Provide the [X, Y] coordinate of the cell's center where the given text is located.  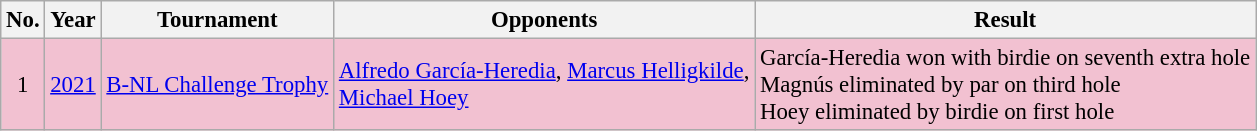
Year [73, 20]
1 [23, 85]
Tournament [217, 20]
Result [1006, 20]
García-Heredia won with birdie on seventh extra holeMagnús eliminated by par on third holeHoey eliminated by birdie on first hole [1006, 85]
No. [23, 20]
Alfredo García-Heredia, Marcus Helligkilde, Michael Hoey [544, 85]
2021 [73, 85]
Opponents [544, 20]
B-NL Challenge Trophy [217, 85]
